Scan for the cell matching the given text and deliver its (x, y) coordinate at center. 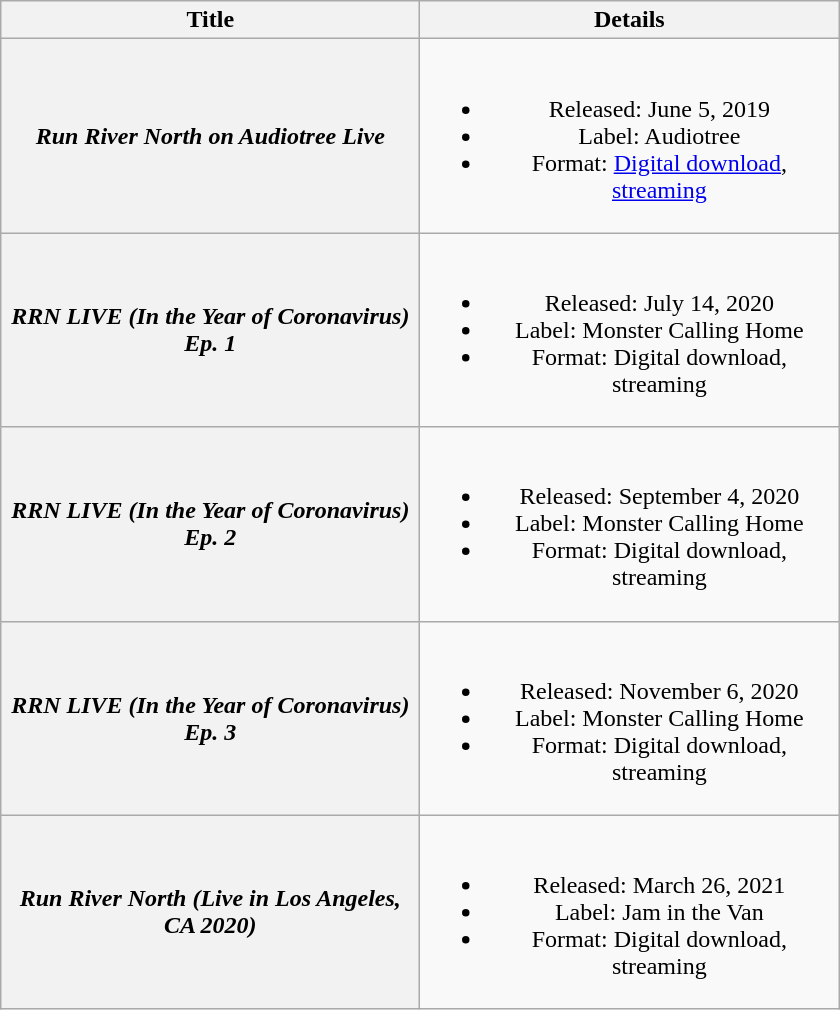
RRN LIVE (In the Year of Coronavirus) Ep. 2 (210, 524)
Released: September 4, 2020Label: Monster Calling HomeFormat: Digital download, streaming (630, 524)
RRN LIVE (In the Year of Coronavirus) Ep. 1 (210, 330)
Released: November 6, 2020Label: Monster Calling HomeFormat: Digital download, streaming (630, 718)
Details (630, 20)
Run River North on Audiotree Live (210, 136)
Title (210, 20)
Released: June 5, 2019Label: AudiotreeFormat: Digital download, streaming (630, 136)
RRN LIVE (In the Year of Coronavirus) Ep. 3 (210, 718)
Run River North (Live in Los Angeles, CA 2020) (210, 912)
Released: July 14, 2020Label: Monster Calling HomeFormat: Digital download, streaming (630, 330)
Released: March 26, 2021Label: Jam in the VanFormat: Digital download, streaming (630, 912)
